Locate the cell with the specified text and output its [x, y] center coordinate. 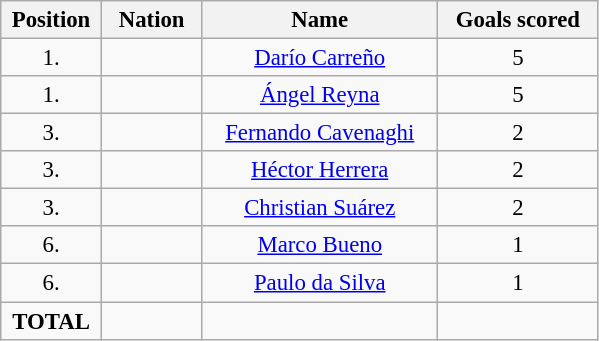
Ángel Reyna [320, 95]
Héctor Herrera [320, 170]
Nation [152, 20]
TOTAL [52, 321]
Position [52, 20]
Paulo da Silva [320, 283]
Christian Suárez [320, 208]
Fernando Cavenaghi [320, 133]
Name [320, 20]
Goals scored [518, 20]
Darío Carreño [320, 58]
Marco Bueno [320, 245]
